Scan for the cell matching the given text and deliver its (X, Y) coordinate at center. 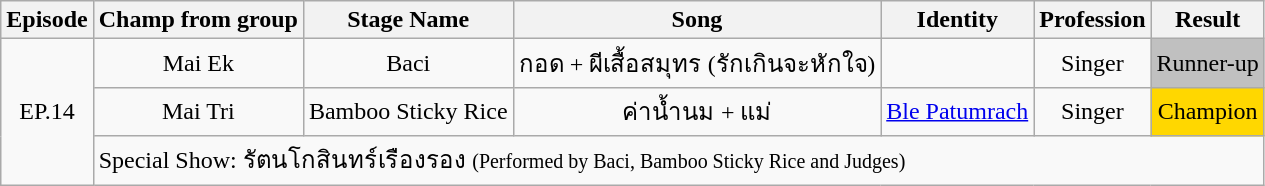
Profession (1092, 20)
Runner-up (1208, 64)
Ble Patumrach (958, 112)
Champ from group (198, 20)
กอด + ผีเสื้อสมุทร (รักเกินจะหักใจ) (697, 64)
Stage Name (408, 20)
Identity (958, 20)
Champion (1208, 112)
Baci (408, 64)
Bamboo Sticky Rice (408, 112)
Song (697, 20)
Episode (47, 20)
Result (1208, 20)
Mai Tri (198, 112)
Mai Ek (198, 64)
ค่าน้ำนม + แม่ (697, 112)
Special Show: รัตนโกสินทร์เรืองรอง (Performed by Baci, Bamboo Sticky Rice and Judges) (678, 160)
EP.14 (47, 112)
